Locate the cell with the specified text and output its [x, y] center coordinate. 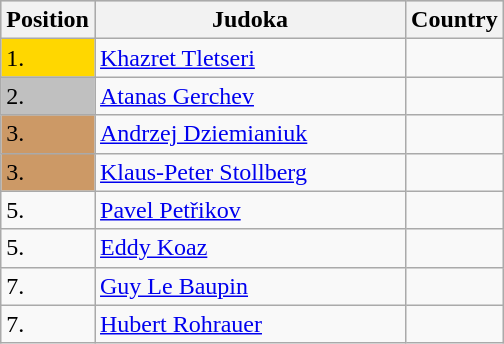
Position [48, 20]
Judoka [250, 20]
Pavel Petřikov [250, 210]
Guy Le Baupin [250, 286]
Country [455, 20]
Andrzej Dziemianiuk [250, 134]
Atanas Gerchev [250, 96]
2. [48, 96]
1. [48, 58]
Klaus-Peter Stollberg [250, 172]
Hubert Rohrauer [250, 324]
Eddy Koaz [250, 248]
Khazret Tletseri [250, 58]
